Locate the cell with the specified text and output its (X, Y) center coordinate. 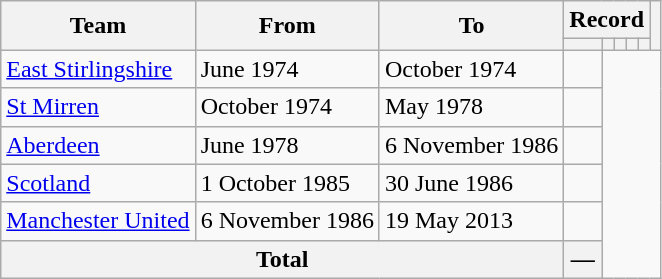
June 1974 (287, 69)
1 October 1985 (287, 183)
May 1978 (471, 107)
June 1978 (287, 145)
East Stirlingshire (98, 69)
30 June 1986 (471, 183)
To (471, 26)
Aberdeen (98, 145)
Manchester United (98, 221)
St Mirren (98, 107)
From (287, 26)
Team (98, 26)
Total (282, 259)
Record (607, 20)
— (583, 259)
Scotland (98, 183)
19 May 2013 (471, 221)
